Locate the cell with the specified text and output its (x, y) center coordinate. 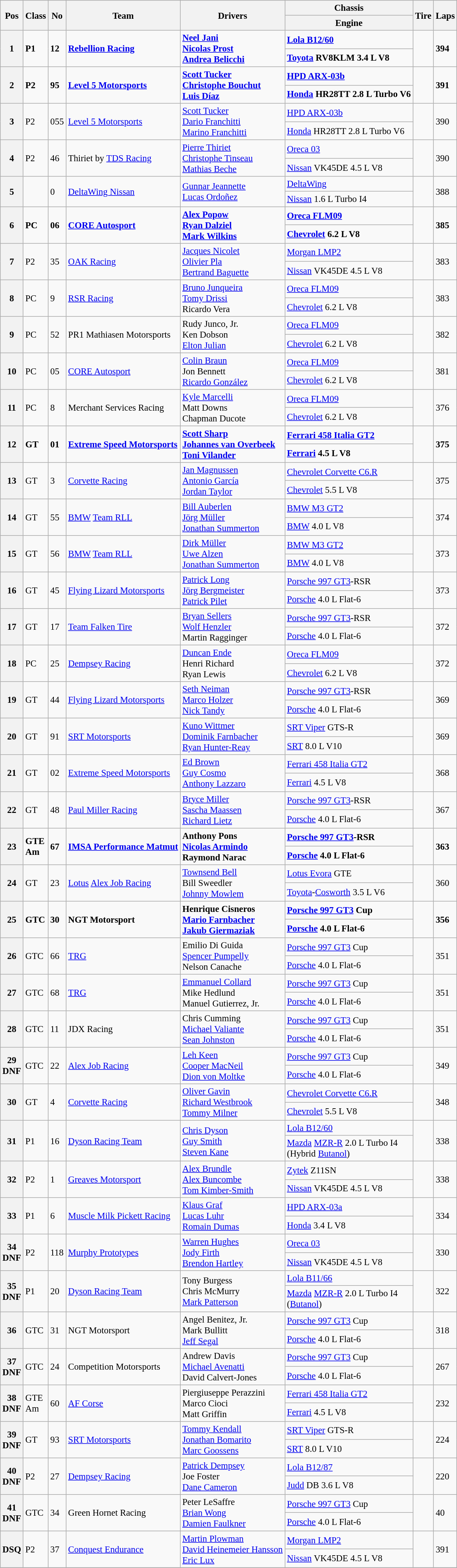
Engine (349, 23)
118 (57, 1253)
Honda 3.4 L V8 (349, 1225)
Muscle Milk Pickett Racing (123, 1216)
330 (445, 1253)
OAK Racing (123, 261)
363 (445, 846)
32 (12, 1180)
Klaus Graf Lucas Luhr Romain Dumas (232, 1216)
322 (445, 1291)
Kuno Wittmer Dominik Farnbacher Ryan Hunter-Reay (232, 737)
360 (445, 883)
28 (12, 1029)
40DNF (12, 1476)
Scott Tucker Dario Franchitti Marino Franchitti (232, 122)
91 (57, 737)
Chris Cumming Michael Valiante Sean Johnston (232, 1029)
36 (12, 1330)
DeltaWing Nissan (123, 192)
67 (57, 846)
PR1 Mathiasen Motorsports (123, 334)
Leh Keen Cooper MacNeil Dion von Moltke (232, 1066)
Dirk Müller Uwe Alzen Jonathan Summerton (232, 554)
Bryce Miller Sascha Maassen Richard Lietz (232, 810)
52 (57, 334)
26 (12, 956)
374 (445, 517)
Duncan Ende Henri Richard Ryan Lewis (232, 664)
21 (12, 773)
Anthony Pons Nicolas Armindo Raymond Narac (232, 846)
382 (445, 334)
Piergiuseppe Perazzini Marco Cioci Matt Griffin (232, 1403)
Jacques Nicolet Olivier Pla Bertrand Baguette (232, 261)
14 (12, 517)
AF Corse (123, 1403)
34DNF (12, 1253)
45 (57, 591)
Rebellion Racing (123, 49)
Toyota RV8KLM 3.4 L V8 (349, 58)
05 (57, 371)
Martin Plowman David Heinemeier Hansson Eric Lux (232, 1549)
Andrew Davis Michael Avenatti David Calvert-Jones (232, 1366)
41DNF (12, 1513)
Pos (12, 15)
Alex Brundle Alex Buncombe Tom Kimber-Smith (232, 1180)
Ed Brown Guy Cosmo Anthony Lazzaro (232, 773)
Seth Neiman Marco Holzer Nick Tandy (232, 700)
376 (445, 408)
356 (445, 919)
18 (12, 664)
Emilio Di Guida Spencer Pumpelly Nelson Canache (232, 956)
Angel Benitez, Jr. Mark Bullitt Jeff Segal (232, 1330)
232 (445, 1403)
Toyota-Cosworth 3.5 L V6 (349, 892)
35DNF (12, 1291)
33 (12, 1216)
93 (57, 1439)
Bill Auberlen Jörg Müller Jonathan Summerton (232, 517)
15 (12, 554)
34 (57, 1513)
Emmanuel Collard Mike Hedlund Manuel Gutierrez, Jr. (232, 993)
39DNF (12, 1439)
Lola B11/66 (349, 1278)
Scott Sharp Johannes van Overbeek Toni Vilander (232, 444)
055 (57, 122)
Conquest Endurance (123, 1549)
JDX Racing (123, 1029)
2 (12, 85)
55 (57, 517)
Kyle Marcelli Matt Downs Chapman Ducote (232, 408)
37 (57, 1549)
68 (57, 993)
381 (445, 371)
Tony Burgess Chris McMurry Mark Patterson (232, 1291)
37DNF (12, 1366)
Chris Dyson Guy Smith Steven Kane (232, 1141)
385 (445, 225)
388 (445, 192)
46 (57, 158)
Pierre Thiriet Christophe Tinseau Mathias Beche (232, 158)
48 (57, 810)
267 (445, 1366)
Alex Popow Ryan Dalziel Mark Wilkins (232, 225)
Bryan Sellers Wolf Henzler Martin Ragginger (232, 627)
394 (445, 49)
Zytek Z11SN (349, 1171)
10 (12, 371)
35 (57, 261)
Gunnar Jeannette Lucas Ordoñez (232, 192)
334 (445, 1216)
Green Hornet Racing (123, 1513)
19 (12, 700)
Scott Tucker Christophe Bouchut Luis Díaz (232, 85)
5 (12, 192)
02 (57, 773)
38DNF (12, 1403)
40 (445, 1513)
Paul Miller Racing (123, 810)
DSQ (12, 1549)
Team Falken Tire (123, 627)
95 (57, 85)
348 (445, 1102)
Warren Hughes Jody Firth Brendon Hartley (232, 1253)
RSR Racing (123, 298)
Drivers (232, 15)
Alex Job Racing (123, 1066)
220 (445, 1476)
60 (57, 1403)
13 (12, 481)
Rudy Junco, Jr. Ken Dobson Elton Julian (232, 334)
Mazda MZR-R 2.0 L Turbo I4(Hybrid Butanol) (349, 1149)
Oliver Gavin Richard Westbrook Tommy Milner (232, 1102)
06 (57, 225)
No (57, 15)
DeltaWing (349, 184)
Henrique Cisneros Mario Farnbacher Jakub Giermaziak (232, 919)
Chassis (349, 8)
Nissan 1.6 L Turbo I4 (349, 199)
Tire (424, 15)
IMSA Performance Matmut (123, 846)
Jan Magnussen Antonio García Jordan Taylor (232, 481)
Lotus Alex Job Racing (123, 883)
318 (445, 1330)
Merchant Services Racing (123, 408)
Peter LeSaffre Brian Wong Damien Faulkner (232, 1513)
368 (445, 773)
0 (57, 192)
Colin Braun Jon Bennett Ricardo González (232, 371)
Lotus Evora GTE (349, 874)
29DNF (12, 1066)
Greaves Motorsport (123, 1180)
Class (36, 15)
Judd DB 3.6 L V8 (349, 1485)
66 (57, 956)
Patrick Dempsey Joe Foster Dane Cameron (232, 1476)
56 (57, 554)
Neel Jani Nicolas Prost Andrea Belicchi (232, 49)
44 (57, 700)
Team (123, 15)
Lola B12/87 (349, 1467)
7 (12, 261)
Thiriet by TDS Racing (123, 158)
Competition Motorsports (123, 1366)
Murphy Prototypes (123, 1253)
Tommy Kendall Jonathan Bomarito Marc Goossens (232, 1439)
01 (57, 444)
Mazda MZR-R 2.0 L Turbo I4(Butanol) (349, 1299)
Townsend Bell Bill Sweedler Johnny Mowlem (232, 883)
224 (445, 1439)
HPD ARX-03a (349, 1207)
349 (445, 1066)
Laps (445, 15)
Patrick Long Jörg Bergmeister Patrick Pilet (232, 591)
Bruno Junqueira Tomy Drissi Ricardo Vera (232, 298)
367 (445, 810)
